Locate the cell with the specified text and output its (x, y) center coordinate. 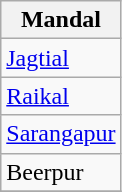
Beerpur (61, 172)
Jagtial (61, 58)
Sarangapur (61, 134)
Raikal (61, 96)
Mandal (61, 20)
